Identify which cell holds the provided text, then report its (x, y) central coordinate. 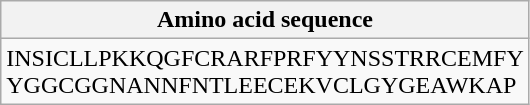
INSICLLPKKQGFCRARFPRFYYNSSTRRCEMFYYGGCGGNANNFNTLEECEKVCLGYGEAWKAP (266, 72)
Amino acid sequence (266, 20)
